Provide the [x, y] coordinate of the cell's center where the given text is located.  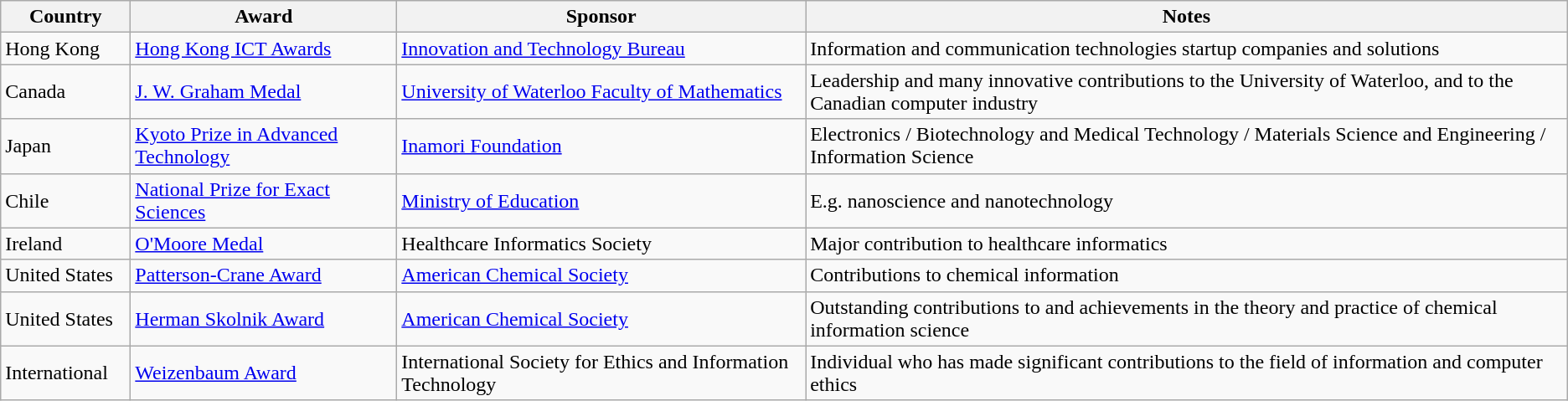
Outstanding contributions to and achievements in the theory and practice of chemical information science [1187, 318]
Individual who has made significant contributions to the field of information and computer ethics [1187, 373]
J. W. Graham Medal [264, 92]
Award [264, 17]
Contributions to chemical information [1187, 275]
Patterson-Crane Award [264, 275]
International [65, 373]
Canada [65, 92]
Ministry of Education [601, 201]
Herman Skolnik Award [264, 318]
Hong Kong [65, 49]
International Society for Ethics and Information Technology [601, 373]
Electronics / Biotechnology and Medical Technology / Materials Science and Engineering / Information Science [1187, 146]
Sponsor [601, 17]
O'Moore Medal [264, 244]
Inamori Foundation [601, 146]
Country [65, 17]
Innovation and Technology Bureau [601, 49]
National Prize for Exact Sciences [264, 201]
Hong Kong ICT Awards [264, 49]
Notes [1187, 17]
Kyoto Prize in Advanced Technology [264, 146]
Ireland [65, 244]
Weizenbaum Award [264, 373]
University of Waterloo Faculty of Mathematics [601, 92]
Chile [65, 201]
Japan [65, 146]
Healthcare Informatics Society [601, 244]
Information and communication technologies startup companies and solutions [1187, 49]
Major contribution to healthcare informatics [1187, 244]
Leadership and many innovative contributions to the University of Waterloo, and to the Canadian computer industry [1187, 92]
E.g. nanoscience and nanotechnology [1187, 201]
